Find where the given text appears and provide that cell's center as [X, Y] coordinate. 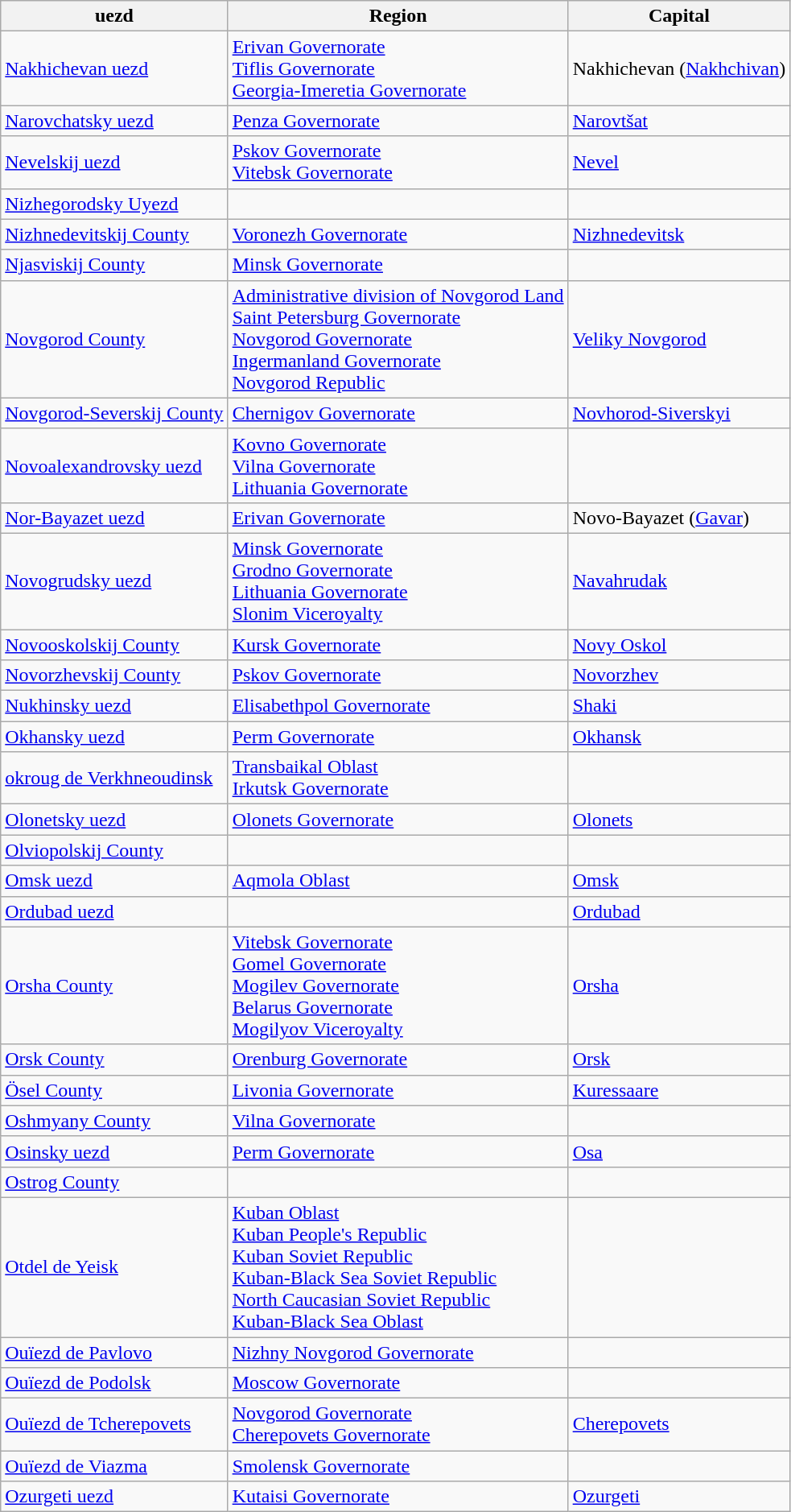
Pskov GovernorateVitebsk Governorate [398, 163]
Nizhegorodsky Uyezd [114, 204]
Livonia Governorate [398, 1090]
Region [398, 16]
Transbaikal OblastIrkutsk Governorate [398, 778]
Olviopolskij County [114, 850]
Ordubad uezd [114, 911]
Ouïezd de Podolsk [114, 1383]
Ozurgeti uezd [114, 1497]
Elisabethpol Governorate [398, 706]
Cherepovets [679, 1425]
Olonetsky uezd [114, 820]
Nakhichevan uezd [114, 68]
Novooskolskij County [114, 645]
Novoalexandrovsky uezd [114, 465]
Kovno GovernorateVilna GovernorateLithuania Governorate [398, 465]
Nizhnedevitsk [679, 234]
Okhansk [679, 737]
Ösel County [114, 1090]
Omsk uezd [114, 881]
Nizhny Novgorod Governorate [398, 1352]
Novorzhevskij County [114, 675]
Orsha [679, 985]
Nevel [679, 163]
Oshmyany County [114, 1121]
Narovtšat [679, 121]
Ostrog County [114, 1182]
Olonets [679, 820]
Veliky Novgorod [679, 339]
Ouïezd de Viazma [114, 1466]
Otdel de Yeisk [114, 1267]
Omsk [679, 881]
Kuressaare [679, 1090]
Aqmola Oblast [398, 881]
Novorzhev [679, 675]
Okhansky uezd [114, 737]
Novo-Bayazet (Gavar) [679, 518]
Ouïezd de Pavlovo [114, 1352]
Nor-Bayazet uezd [114, 518]
Minsk Governorate [398, 265]
Olonets Governorate [398, 820]
Novgorod-Severskij County [114, 413]
Kursk Governorate [398, 645]
Kutaisi Governorate [398, 1497]
Erivan GovernorateTiflis GovernorateGeorgia-Imeretia Governorate [398, 68]
Vilna Governorate [398, 1121]
Osa [679, 1151]
Osinsky uezd [114, 1151]
Moscow Governorate [398, 1383]
Orsha County [114, 985]
Chernigov Governorate [398, 413]
Capital [679, 16]
Nevelskij uezd [114, 163]
Njasviskij County [114, 265]
Kuban OblastKuban People's RepublicKuban Soviet RepublicKuban-Black Sea Soviet RepublicNorth Caucasian Soviet RepublicKuban-Black Sea Oblast [398, 1267]
Shaki [679, 706]
Nukhinsky uezd [114, 706]
Narovchatsky uezd [114, 121]
Ordubad [679, 911]
Novogrudsky uezd [114, 581]
Voronezh Governorate [398, 234]
Orsk [679, 1060]
Orsk County [114, 1060]
Nizhnedevitskij County [114, 234]
okroug de Verkhneoudinsk [114, 778]
Novhorod-Siverskyi [679, 413]
Navahrudak [679, 581]
Pskov Governorate [398, 675]
Nakhichevan (Nakhchivan) [679, 68]
uezd [114, 16]
Novy Oskol [679, 645]
Novgorod GovernorateCherepovets Governorate [398, 1425]
Penza Governorate [398, 121]
Smolensk Governorate [398, 1466]
Administrative division of Novgorod LandSaint Petersburg GovernorateNovgorod GovernorateIngermanland GovernorateNovgorod Republic [398, 339]
Vitebsk GovernorateGomel GovernorateMogilev GovernorateBelarus GovernorateMogilyov Viceroyalty [398, 985]
Ouïezd de Tcherepovets [114, 1425]
Novgorod County [114, 339]
Minsk GovernorateGrodno GovernorateLithuania GovernorateSlonim Viceroyalty [398, 581]
Orenburg Governorate [398, 1060]
Erivan Governorate [398, 518]
Ozurgeti [679, 1497]
